From the cell containing the given text, extract its center point as [X, Y] coordinate. 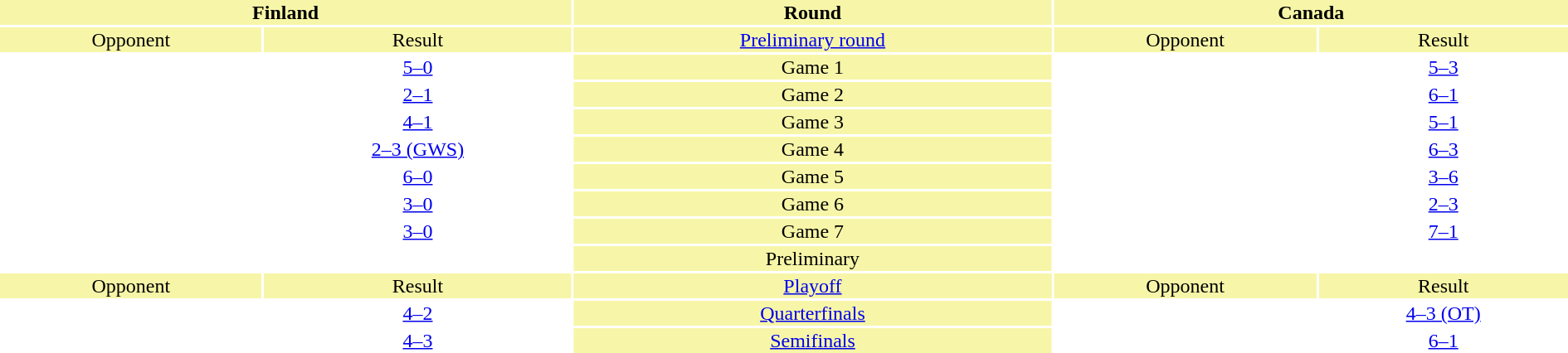
Quarterfinals [812, 313]
Game 7 [812, 231]
Game 4 [812, 149]
2–3 (GWS) [418, 149]
Canada [1311, 12]
7–1 [1444, 231]
4–3 (OT) [1444, 313]
Preliminary round [812, 40]
Semifinals [812, 341]
Playoff [812, 286]
4–1 [418, 122]
Finland [285, 12]
Game 3 [812, 122]
Preliminary [812, 259]
5–3 [1444, 67]
4–2 [418, 313]
Game 5 [812, 176]
Game 2 [812, 94]
2–1 [418, 94]
6–3 [1444, 149]
3–6 [1444, 176]
5–1 [1444, 122]
6–0 [418, 176]
4–3 [418, 341]
Game 6 [812, 204]
Round [812, 12]
5–0 [418, 67]
2–3 [1444, 204]
Game 1 [812, 67]
